Detect which cell encompasses the target text, then output its (X, Y) center coordinate. 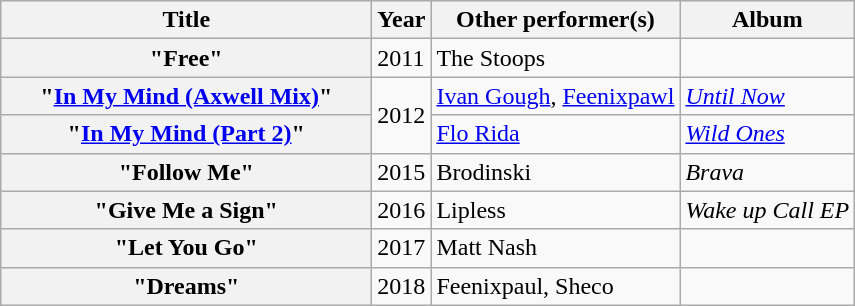
Wild Ones (768, 134)
"In My Mind (Part 2)" (186, 134)
Until Now (768, 96)
Ivan Gough, Feenixpawl (556, 96)
Feenixpaul, Sheco (556, 286)
The Stoops (556, 58)
Flo Rida (556, 134)
"In My Mind (Axwell Mix)" (186, 96)
Other performer(s) (556, 20)
2012 (402, 115)
Album (768, 20)
Matt Nash (556, 248)
Title (186, 20)
Lipless (556, 210)
2011 (402, 58)
Brodinski (556, 172)
"Follow Me" (186, 172)
"Let You Go" (186, 248)
2017 (402, 248)
"Dreams" (186, 286)
Year (402, 20)
2015 (402, 172)
2018 (402, 286)
2016 (402, 210)
Wake up Call EP (768, 210)
"Free" (186, 58)
"Give Me a Sign" (186, 210)
Brava (768, 172)
